Extract the (x, y) coordinate from the center of the cell holding the provided text.  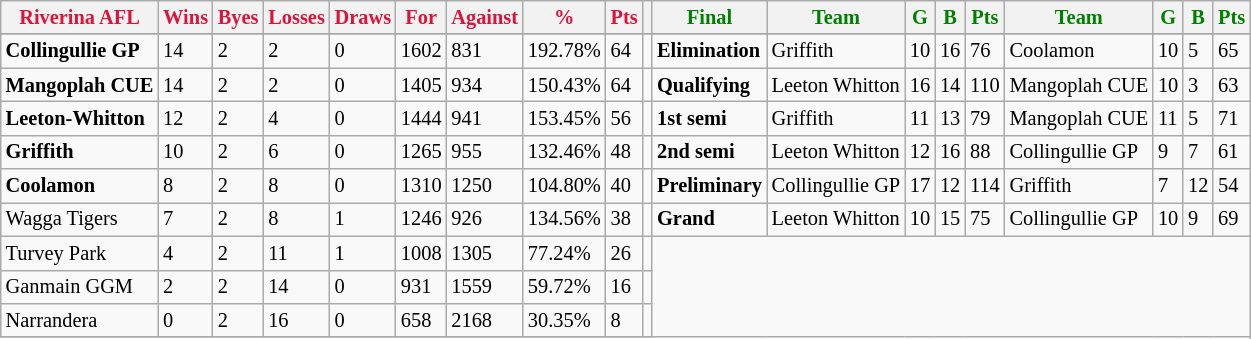
1444 (421, 118)
1265 (421, 152)
69 (1232, 219)
132.46% (564, 152)
1405 (421, 85)
77.24% (564, 253)
Turvey Park (80, 253)
15 (950, 219)
Byes (238, 17)
1st semi (710, 118)
Final (710, 17)
26 (624, 253)
Preliminary (710, 186)
150.43% (564, 85)
13 (950, 118)
65 (1232, 51)
Leeton-Whitton (80, 118)
104.80% (564, 186)
931 (421, 287)
Ganmain GGM (80, 287)
1559 (484, 287)
941 (484, 118)
79 (984, 118)
Elimination (710, 51)
831 (484, 51)
1008 (421, 253)
110 (984, 85)
134.56% (564, 219)
6 (296, 152)
63 (1232, 85)
56 (624, 118)
658 (421, 320)
59.72% (564, 287)
114 (984, 186)
Qualifying (710, 85)
934 (484, 85)
Grand (710, 219)
153.45% (564, 118)
75 (984, 219)
17 (920, 186)
54 (1232, 186)
Losses (296, 17)
48 (624, 152)
2168 (484, 320)
61 (1232, 152)
926 (484, 219)
1246 (421, 219)
40 (624, 186)
3 (1198, 85)
38 (624, 219)
2nd semi (710, 152)
955 (484, 152)
1305 (484, 253)
Wins (186, 17)
1250 (484, 186)
30.35% (564, 320)
For (421, 17)
1310 (421, 186)
Narrandera (80, 320)
Riverina AFL (80, 17)
% (564, 17)
88 (984, 152)
71 (1232, 118)
76 (984, 51)
Against (484, 17)
Wagga Tigers (80, 219)
1602 (421, 51)
Draws (363, 17)
192.78% (564, 51)
